Search for the cell housing the specified text and yield its (X, Y) center coordinate. 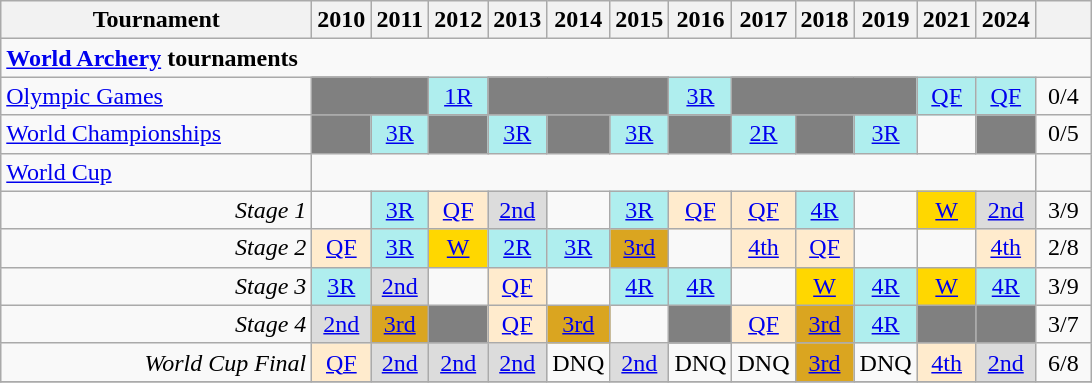
2017 (764, 20)
2021 (946, 20)
Tournament (156, 20)
2013 (518, 20)
2012 (458, 20)
2015 (640, 20)
2019 (886, 20)
2016 (700, 20)
2014 (578, 20)
2010 (342, 20)
3/7 (1063, 324)
1R (458, 96)
6/8 (1063, 362)
0/4 (1063, 96)
Stage 1 (156, 210)
Stage 2 (156, 248)
World Cup Final (156, 362)
World Archery tournaments (546, 58)
Stage 3 (156, 286)
0/5 (1063, 134)
World Championships (156, 134)
Olympic Games (156, 96)
World Cup (156, 172)
Stage 4 (156, 324)
2/8 (1063, 248)
2011 (400, 20)
2024 (1006, 20)
2018 (824, 20)
